Pinpoint the cell where the given text exists, returning its (X, Y) midpoint coordinate. 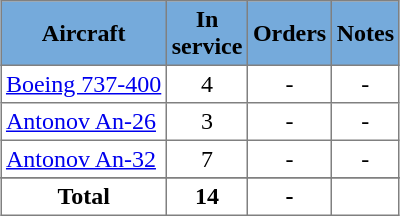
Aircraft (84, 33)
Orders (290, 33)
Inservice (208, 33)
Boeing 737-400 (84, 84)
14 (208, 197)
7 (208, 159)
Antonov An-32 (84, 159)
Total (84, 197)
Notes (365, 33)
Antonov An-26 (84, 122)
4 (208, 84)
3 (208, 122)
